Return the [X, Y] coordinate for the center point of the cell that contains the specified text.  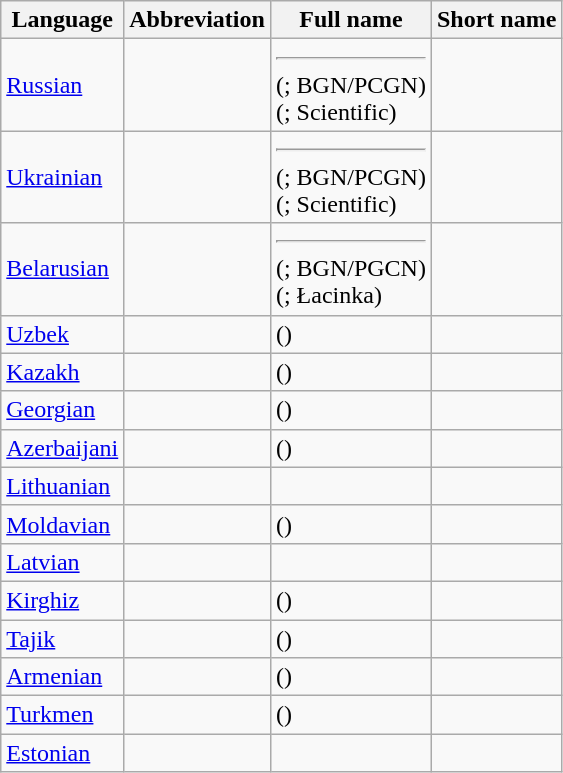
Armenian [62, 677]
Belarusian [62, 269]
Lithuanian [62, 486]
(; BGN/PGCN)(; Łacinka) [350, 269]
Russian [62, 85]
Moldavian [62, 524]
Turkmen [62, 715]
Tajik [62, 639]
Estonian [62, 753]
Georgian [62, 410]
Short name [496, 20]
Full name [350, 20]
Latvian [62, 562]
Kirghiz [62, 600]
Ukrainian [62, 177]
Kazakh [62, 372]
Azerbaijani [62, 448]
Language [62, 20]
Uzbek [62, 334]
Abbreviation [198, 20]
